Provide the (X, Y) coordinate of the cell's center where the given text is located.  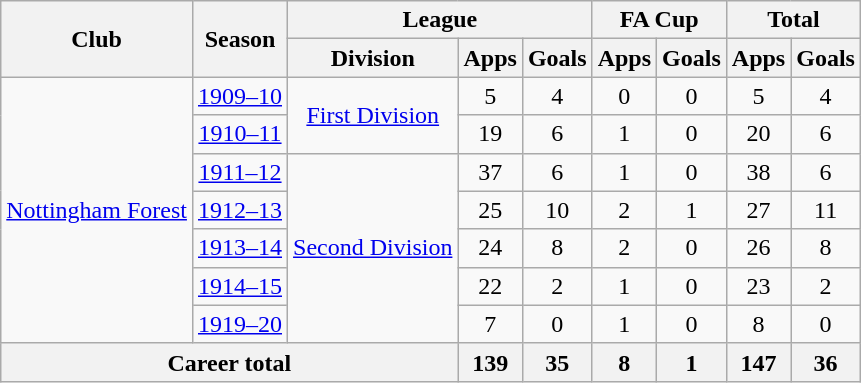
FA Cup (659, 20)
7 (490, 324)
11 (826, 210)
Club (97, 39)
1909–10 (240, 96)
36 (826, 362)
27 (758, 210)
Total (793, 20)
1911–12 (240, 172)
20 (758, 134)
Division (373, 58)
1910–11 (240, 134)
Second Division (373, 248)
37 (490, 172)
10 (557, 210)
1913–14 (240, 248)
1914–15 (240, 286)
35 (557, 362)
1919–20 (240, 324)
38 (758, 172)
22 (490, 286)
25 (490, 210)
League (440, 20)
First Division (373, 115)
Season (240, 39)
Career total (230, 362)
26 (758, 248)
147 (758, 362)
23 (758, 286)
19 (490, 134)
24 (490, 248)
1912–13 (240, 210)
Nottingham Forest (97, 210)
139 (490, 362)
